Determine the (x, y) coordinate at the center of the cell enclosing the given text.  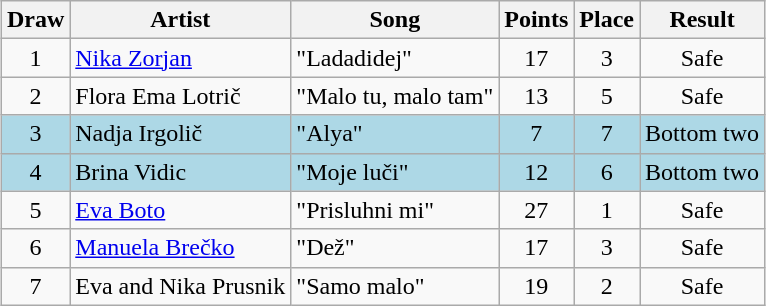
"Moje luči" (395, 172)
"Ladadidej" (395, 58)
Result (702, 20)
Brina Vidic (180, 172)
Eva and Nika Prusnik (180, 286)
Place (607, 20)
Nika Zorjan (180, 58)
13 (536, 96)
12 (536, 172)
Points (536, 20)
4 (35, 172)
Artist (180, 20)
"Prisluhni mi" (395, 210)
Nadja Irgolič (180, 134)
"Alya" (395, 134)
"Samo malo" (395, 286)
27 (536, 210)
Eva Boto (180, 210)
Draw (35, 20)
Flora Ema Lotrič (180, 96)
Song (395, 20)
Manuela Brečko (180, 248)
"Dež" (395, 248)
"Malo tu, malo tam" (395, 96)
19 (536, 286)
